Search for the cell housing the specified text and yield its [X, Y] center coordinate. 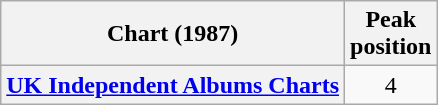
Chart (1987) [173, 34]
Peakposition [391, 34]
4 [391, 85]
UK Independent Albums Charts [173, 85]
